Provide the (x, y) coordinate of the cell's center where the given text is located.  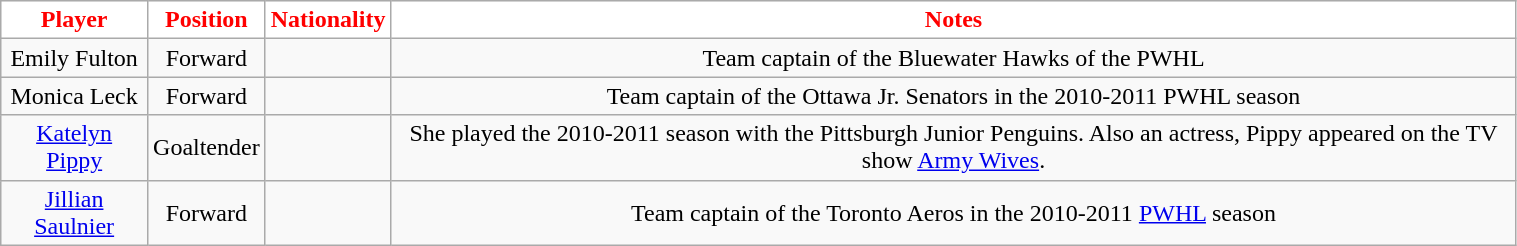
She played the 2010-2011 season with the Pittsburgh Junior Penguins. Also an actress, Pippy appeared on the TV show Army Wives. (954, 148)
Player (74, 20)
Notes (954, 20)
Monica Leck (74, 96)
Nationality (328, 20)
Katelyn Pippy (74, 148)
Team captain of the Ottawa Jr. Senators in the 2010-2011 PWHL season (954, 96)
Position (207, 20)
Team captain of the Bluewater Hawks of the PWHL (954, 58)
Jillian Saulnier (74, 212)
Goaltender (207, 148)
Emily Fulton (74, 58)
Team captain of the Toronto Aeros in the 2010-2011 PWHL season (954, 212)
